Identify which cell holds the provided text, then report its [x, y] central coordinate. 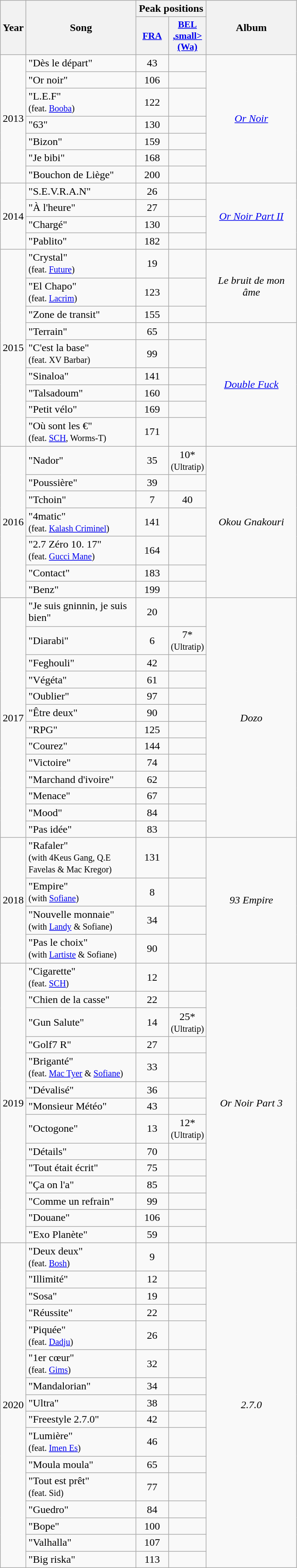
"Diarabi" [81, 640]
"Douane" [81, 1218]
2016 [13, 522]
"Moula moula" [81, 1465]
39 [152, 483]
74 [152, 763]
"Crystal" (feat. Future) [81, 264]
"Être deux" [81, 713]
144 [152, 746]
"Sosa" [81, 1296]
"Détails" [81, 1151]
8 [152, 892]
"Octogone" [81, 1129]
59 [152, 1234]
"1er cœur" (feat. Gims) [81, 1363]
"Petit vélo" [81, 410]
182 [152, 241]
10*(Ultratip) [188, 460]
14 [152, 1022]
"S.E.V.R.A.N" [81, 191]
7 [152, 500]
168 [152, 158]
7*(Ultratip) [188, 640]
"Bope" [81, 1526]
Okou Gnakouri [251, 522]
BEL,small>(Wa) [188, 36]
"Où sont les €"(feat. SCH, Worms-T) [81, 432]
"Je suis gninnin, je suis bien" [81, 612]
Dozo [251, 718]
"Deux deux" (feat. Bosh) [81, 1257]
"Big riska" [81, 1559]
125 [152, 730]
"Lumière" (feat. Imen Es) [81, 1442]
2015 [13, 348]
2017 [13, 718]
"Valhalla" [81, 1543]
"Pas idée" [81, 829]
122 [152, 102]
"Or noir" [81, 80]
"Dévalisé" [81, 1089]
13 [152, 1129]
169 [152, 410]
"2.7 Zéro 10. 17"(feat. Gucci Mane) [81, 550]
"Cigarette" (feat. SCH) [81, 977]
"Guedro" [81, 1509]
"Victoire" [81, 763]
46 [152, 1442]
"L.E.F"(feat. Booba) [81, 102]
2.7.0 [251, 1405]
"Zone de transit" [81, 314]
"El Chapo"(feat. Lacrim) [81, 292]
2020 [13, 1405]
"C'est la base" (feat. XV Barbar) [81, 354]
62 [152, 779]
"Terrain" [81, 331]
100 [152, 1526]
"Piquée" (feat. Dadju) [81, 1335]
"Sinaloa" [81, 376]
"Monsieur Météo" [81, 1106]
"Chien de la casse" [81, 999]
"63" [81, 125]
"Poussière" [81, 483]
200 [152, 175]
38 [152, 1403]
Or Noir Part 3 [251, 1103]
"RPG" [81, 730]
"Exo Planète" [81, 1234]
83 [152, 829]
2013 [13, 119]
"Mood" [81, 813]
"Ultra" [81, 1403]
Le bruit de mon âme [251, 286]
9 [152, 1257]
"Nouvelle monnaie" (with Landy & Sofiane) [81, 920]
85 [152, 1185]
Song [81, 28]
20 [152, 612]
"Végéta" [81, 679]
"Menace" [81, 796]
"Bouchon de Liège" [81, 175]
67 [152, 796]
171 [152, 432]
107 [152, 1543]
164 [152, 550]
93 Empire [251, 900]
"4matic"(feat. Kalash Criminel) [81, 522]
61 [152, 679]
"Empire" (with Sofiane) [81, 892]
"Feghouli" [81, 663]
"Benz" [81, 589]
12*(Ultratip) [188, 1129]
155 [152, 314]
Peak positions [171, 9]
Or Noir Part II [251, 216]
"Tout est prêt" (feat. Sid) [81, 1487]
75 [152, 1168]
"Contact" [81, 573]
2014 [13, 216]
"Chargé" [81, 224]
"Mandalorian" [81, 1386]
Or Noir [251, 119]
159 [152, 141]
35 [152, 460]
2018 [13, 900]
32 [152, 1363]
Album [251, 28]
36 [152, 1089]
"Dès le départ" [81, 63]
Double Fuck [251, 384]
"Tchoin" [81, 500]
113 [152, 1559]
"Je bibi" [81, 158]
Year [13, 28]
40 [188, 500]
199 [152, 589]
77 [152, 1487]
"Gun Salute" [81, 1022]
131 [152, 858]
"Golf7 R" [81, 1044]
"Illimité" [81, 1279]
"Réussite" [81, 1313]
"Comme un refrain" [81, 1201]
FRA [152, 36]
70 [152, 1151]
"Marchand d'ivoire" [81, 779]
"Bizon" [81, 141]
"Freestyle 2.7.0" [81, 1420]
"Briganté" (feat. Mac Tyer & Sofiane) [81, 1067]
"Ça on l'a" [81, 1185]
2019 [13, 1103]
"Courez" [81, 746]
"Talsadoum" [81, 393]
33 [152, 1067]
123 [152, 292]
6 [152, 640]
183 [152, 573]
25*(Ultratip) [188, 1022]
"Rafaler" (with 4Keus Gang, Q.E Favelas & Mac Kregor) [81, 858]
"Pas le choix" (with Lartiste & Sofiane) [81, 948]
160 [152, 393]
"Pablito" [81, 241]
97 [152, 696]
"Oublier" [81, 696]
"Tout était écrit" [81, 1168]
"À l'heure" [81, 208]
"Nador" [81, 460]
